Extract the [x, y] coordinate from the center of the cell holding the provided text.  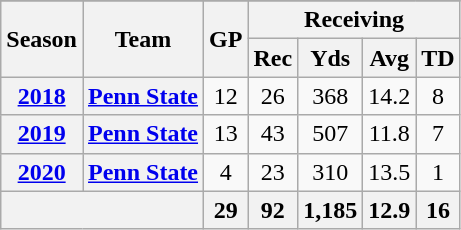
GP [226, 39]
Season [42, 39]
368 [330, 96]
Avg [390, 58]
23 [273, 172]
1,185 [330, 210]
Rec [273, 58]
92 [273, 210]
2019 [42, 134]
507 [330, 134]
14.2 [390, 96]
4 [226, 172]
43 [273, 134]
12 [226, 96]
2020 [42, 172]
12.9 [390, 210]
2018 [42, 96]
Team [142, 39]
11.8 [390, 134]
13 [226, 134]
26 [273, 96]
8 [438, 96]
7 [438, 134]
13.5 [390, 172]
16 [438, 210]
1 [438, 172]
310 [330, 172]
TD [438, 58]
Yds [330, 58]
Receiving [354, 20]
29 [226, 210]
